Capture the cell that displays the provided text and extract its [X, Y] central coordinate. 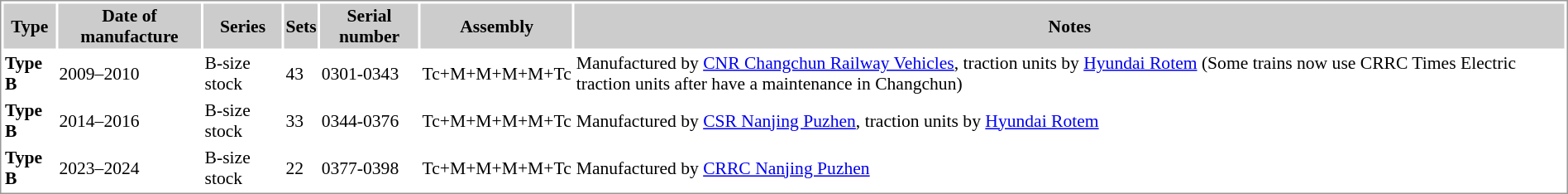
0377-0398 [369, 168]
Assembly [496, 26]
33 [301, 120]
0301-0343 [369, 74]
Notes [1069, 26]
Series [243, 26]
2014–2016 [129, 120]
43 [301, 74]
22 [301, 168]
Manufactured by CSR Nanjing Puzhen, traction units by Hyundai Rotem [1069, 120]
Type [29, 26]
2009–2010 [129, 74]
Date of manufacture [129, 26]
Manufactured by CRRC Nanjing Puzhen [1069, 168]
2023–2024 [129, 168]
Serial number [369, 26]
Sets [301, 26]
0344-0376 [369, 120]
